Detect which cell encompasses the target text, then output its (X, Y) center coordinate. 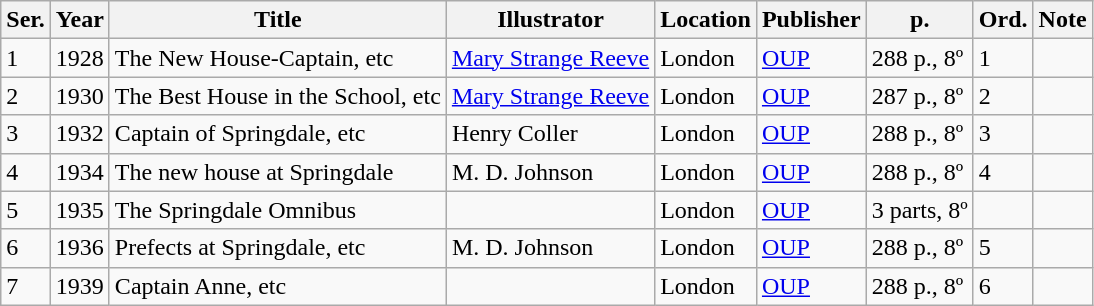
Ord. (1003, 20)
Captain Anne, etc (278, 286)
Prefects at Springdale, etc (278, 248)
Henry Coller (550, 134)
The Springdale Omnibus (278, 210)
Year (80, 20)
3 parts, 8º (920, 210)
Ser. (26, 20)
1934 (80, 172)
Location (706, 20)
1936 (80, 248)
1928 (80, 58)
Publisher (811, 20)
p. (920, 20)
287 p., 8º (920, 96)
7 (26, 286)
Title (278, 20)
1930 (80, 96)
The new house at Springdale (278, 172)
The New House-Captain, etc (278, 58)
Captain of Springdale, etc (278, 134)
1935 (80, 210)
Note (1062, 20)
Illustrator (550, 20)
The Best House in the School, etc (278, 96)
1932 (80, 134)
1939 (80, 286)
